Capture the cell that displays the provided text and extract its (x, y) central coordinate. 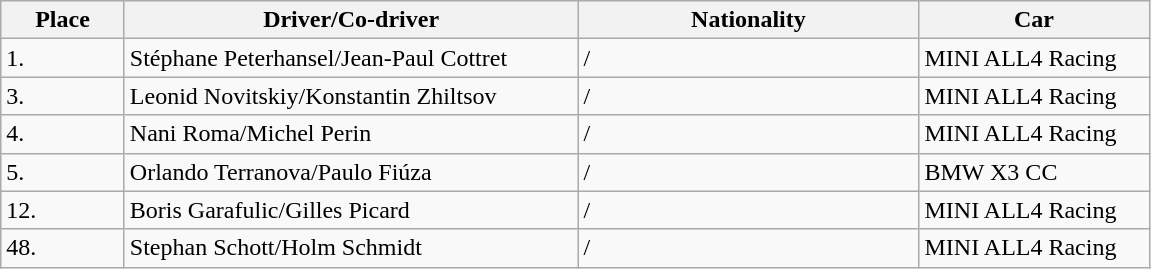
12. (63, 210)
Nationality (748, 20)
1. (63, 58)
48. (63, 248)
Orlando Terranova/Paulo Fiúza (351, 172)
Nani Roma/Michel Perin (351, 134)
Car (1034, 20)
Stéphane Peterhansel/Jean-Paul Cottret (351, 58)
BMW X3 CC (1034, 172)
Boris Garafulic/Gilles Picard (351, 210)
4. (63, 134)
Driver/Co-driver (351, 20)
Stephan Schott/Holm Schmidt (351, 248)
Place (63, 20)
5. (63, 172)
Leonid Novitskiy/Konstantin Zhiltsov (351, 96)
3. (63, 96)
